Provide the [X, Y] coordinate of the cell's center where the given text is located.  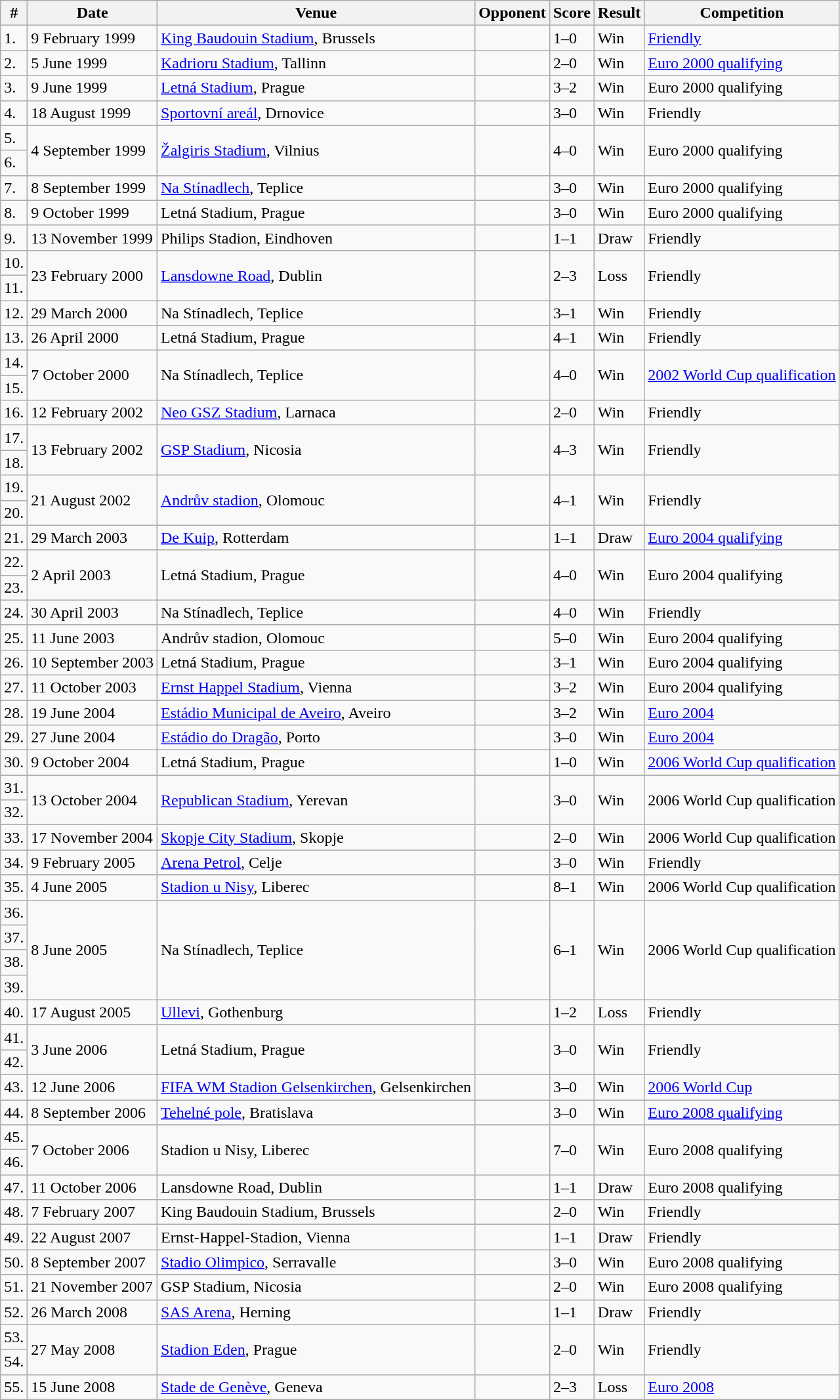
FIFA WM Stadion Gelsenkirchen, Gelsenkirchen [316, 1087]
14. [14, 363]
55. [14, 1387]
13 November 1999 [93, 238]
11 June 2003 [93, 637]
44. [14, 1113]
Euro 2008 [742, 1387]
35. [14, 887]
54. [14, 1362]
27 May 2008 [93, 1349]
23 February 2000 [93, 275]
39. [14, 987]
SAS Arena, Herning [316, 1312]
32. [14, 813]
1–2 [572, 1012]
De Kuip, Rotterdam [316, 538]
4 June 2005 [93, 887]
4 September 1999 [93, 150]
22. [14, 562]
Ernst-Happel-Stadion, Vienna [316, 1237]
Republican Stadium, Yerevan [316, 800]
2. [14, 63]
Tehelné pole, Bratislava [316, 1113]
8 September 2007 [93, 1262]
19. [14, 488]
30. [14, 763]
10. [14, 263]
18. [14, 463]
11. [14, 287]
Estádio Municipal de Aveiro, Aveiro [316, 712]
6–1 [572, 950]
Ullevi, Gothenburg [316, 1012]
11 October 2003 [93, 687]
52. [14, 1312]
25. [14, 637]
29 March 2000 [93, 313]
8. [14, 213]
10 September 2003 [93, 662]
48. [14, 1212]
Date [93, 13]
34. [14, 862]
Sportovní areál, Drnovice [316, 113]
12 June 2006 [93, 1087]
7–0 [572, 1150]
Žalgiris Stadium, Vilnius [316, 150]
Arena Petrol, Celje [316, 862]
Result [619, 13]
8–1 [572, 887]
16. [14, 413]
45. [14, 1137]
2002 World Cup qualification [742, 375]
46. [14, 1162]
Neo GSZ Stadium, Larnaca [316, 413]
12. [14, 313]
30 April 2003 [93, 612]
4. [14, 113]
42. [14, 1062]
13 October 2004 [93, 800]
24. [14, 612]
47. [14, 1187]
8 June 2005 [93, 950]
7 February 2007 [93, 1212]
3. [14, 88]
8 September 1999 [93, 188]
Estádio do Dragão, Porto [316, 738]
9 February 1999 [93, 38]
9 February 2005 [93, 862]
Kadrioru Stadium, Tallinn [316, 63]
9 June 1999 [93, 88]
22 August 2007 [93, 1237]
3 June 2006 [93, 1050]
2 April 2003 [93, 575]
7 October 2006 [93, 1150]
19 June 2004 [93, 712]
2006 World Cup [742, 1087]
36. [14, 912]
1. [14, 38]
9 October 2004 [93, 763]
23. [14, 587]
9. [14, 238]
13 February 2002 [93, 450]
20. [14, 513]
53. [14, 1337]
50. [14, 1262]
33. [14, 838]
41. [14, 1037]
Philips Stadion, Eindhoven [316, 238]
51. [14, 1287]
27 June 2004 [93, 738]
49. [14, 1237]
26 March 2008 [93, 1312]
15 June 2008 [93, 1387]
Venue [316, 13]
Stadion Eden, Prague [316, 1349]
5–0 [572, 637]
Competition [742, 13]
17 August 2005 [93, 1012]
Stade de Genève, Geneva [316, 1387]
Stadio Olimpico, Serravalle [316, 1262]
Ernst Happel Stadium, Vienna [316, 687]
12 February 2002 [93, 413]
8 September 2006 [93, 1113]
Skopje City Stadium, Skopje [316, 838]
40. [14, 1012]
37. [14, 937]
18 August 1999 [93, 113]
21 August 2002 [93, 500]
38. [14, 962]
5 June 1999 [93, 63]
# [14, 13]
7 October 2000 [93, 375]
43. [14, 1087]
21 November 2007 [93, 1287]
Score [572, 13]
5. [14, 138]
6. [14, 163]
17. [14, 438]
15. [14, 388]
9 October 1999 [93, 213]
21. [14, 538]
4–3 [572, 450]
29. [14, 738]
31. [14, 788]
26 April 2000 [93, 338]
13. [14, 338]
7. [14, 188]
27. [14, 687]
17 November 2004 [93, 838]
28. [14, 712]
Opponent [513, 13]
26. [14, 662]
11 October 2006 [93, 1187]
29 March 2003 [93, 538]
